Search for the cell housing the specified text and yield its (X, Y) center coordinate. 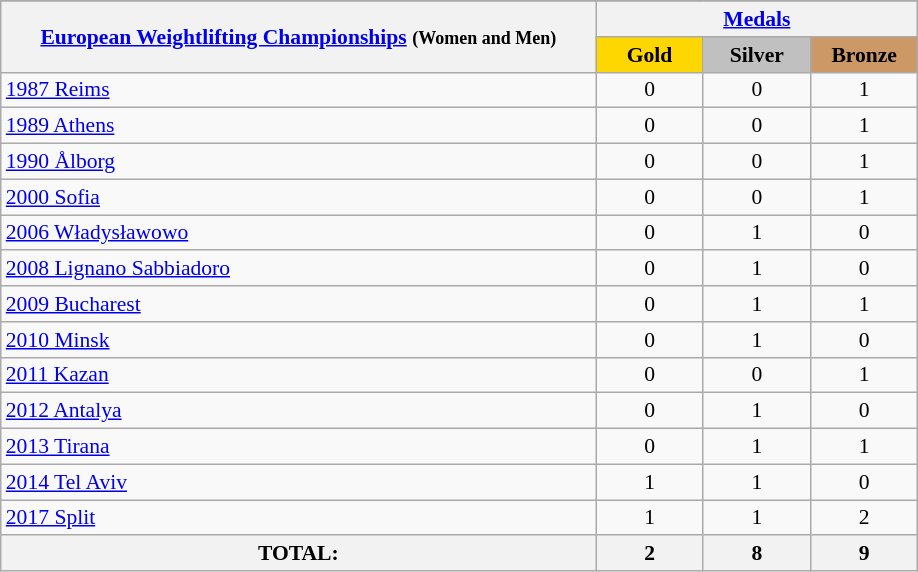
2006 Władysławowo (298, 232)
European Weightlifting Championships (Women and Men) (298, 36)
2013 Tirana (298, 446)
Bronze (864, 54)
1990 Ålborg (298, 161)
2010 Minsk (298, 339)
2011 Kazan (298, 375)
Medals (757, 19)
8 (756, 553)
9 (864, 553)
2009 Bucharest (298, 304)
2017 Split (298, 518)
Silver (756, 54)
2008 Lignano Sabbiadoro (298, 268)
1989 Athens (298, 126)
1987 Reims (298, 90)
2014 Tel Aviv (298, 482)
2012 Antalya (298, 411)
2000 Sofia (298, 197)
Gold (650, 54)
TOTAL: (298, 553)
